Return (X, Y) of the center of cell containing provided text 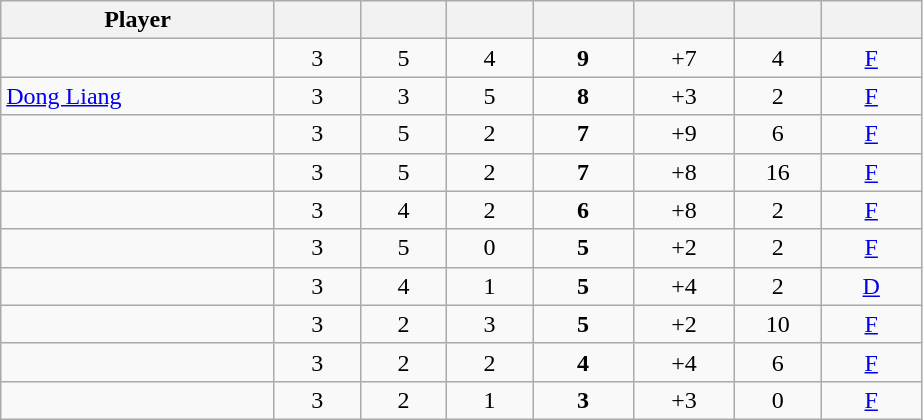
8 (582, 96)
9 (582, 58)
Dong Liang (138, 96)
+9 (684, 134)
16 (778, 172)
10 (778, 324)
Player (138, 20)
+7 (684, 58)
D (872, 286)
